Detect which cell encompasses the target text, then output its (X, Y) center coordinate. 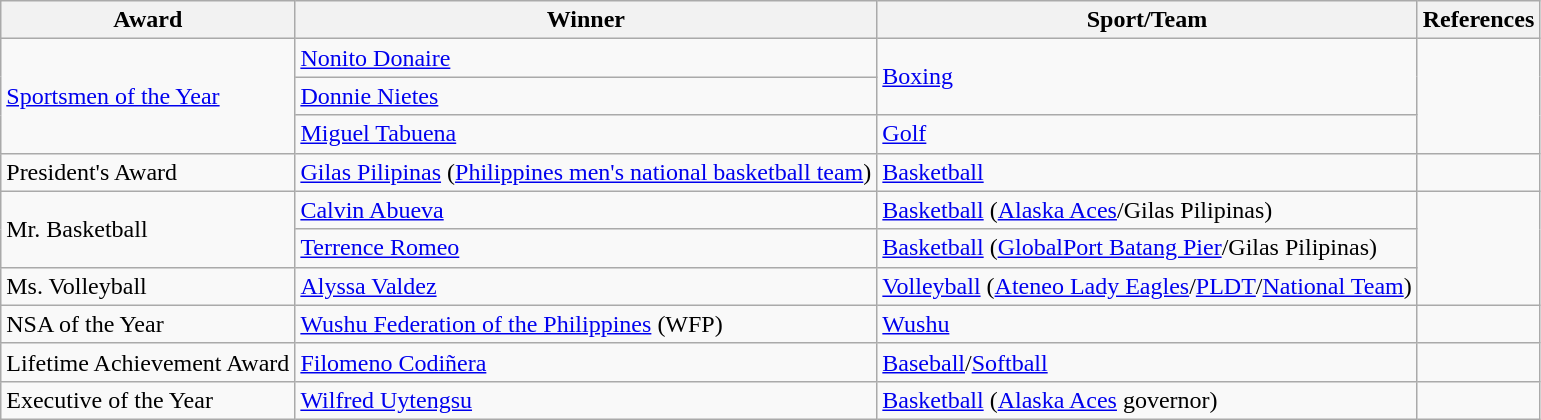
Baseball/Softball (1147, 362)
Executive of the Year (148, 400)
Filomeno Codiñera (586, 362)
Donnie Nietes (586, 96)
Basketball (Alaska Aces governor) (1147, 400)
Boxing (1147, 77)
Golf (1147, 134)
Volleyball (Ateneo Lady Eagles/PLDT/National Team) (1147, 286)
Nonito Donaire (586, 58)
NSA of the Year (148, 324)
Wilfred Uytengsu (586, 400)
Gilas Pilipinas (Philippines men's national basketball team) (586, 172)
Lifetime Achievement Award (148, 362)
Basketball (Alaska Aces/Gilas Pilipinas) (1147, 210)
Terrence Romeo (586, 248)
Basketball (1147, 172)
References (1478, 20)
Mr. Basketball (148, 229)
Sport/Team (1147, 20)
Basketball (GlobalPort Batang Pier/Gilas Pilipinas) (1147, 248)
Winner (586, 20)
Calvin Abueva (586, 210)
Miguel Tabuena (586, 134)
Wushu (1147, 324)
Wushu Federation of the Philippines (WFP) (586, 324)
Award (148, 20)
Sportsmen of the Year (148, 96)
President's Award (148, 172)
Alyssa Valdez (586, 286)
Ms. Volleyball (148, 286)
